Return [X, Y] of the center of cell containing provided text 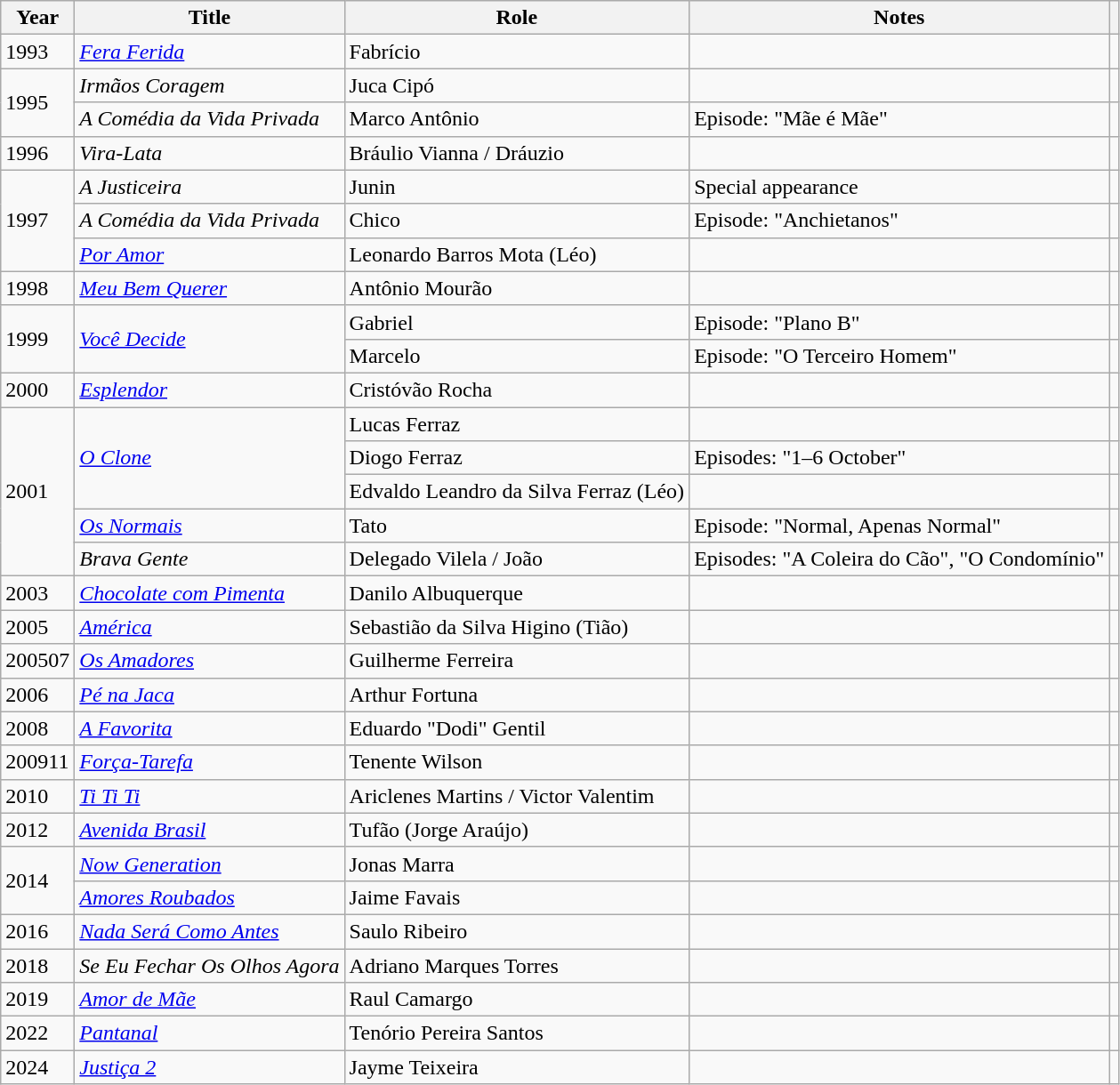
Chocolate com Pimenta [210, 593]
Leonardo Barros Mota (Léo) [517, 254]
Os Amadores [210, 661]
Meu Bem Querer [210, 288]
Episode: "O Terceiro Homem" [899, 356]
Diogo Ferraz [517, 458]
Lucas Ferraz [517, 424]
2024 [37, 1067]
Sebastião da Silva Higino (Tião) [517, 627]
Episode: "Plano B" [899, 322]
Jonas Marra [517, 864]
1997 [37, 221]
2001 [37, 492]
Por Amor [210, 254]
2008 [37, 728]
Jayme Teixeira [517, 1067]
2010 [37, 796]
2019 [37, 1000]
Esplendor [210, 390]
Força-Tarefa [210, 762]
Episode: "Normal, Apenas Normal" [899, 526]
2000 [37, 390]
Nada Será Como Antes [210, 931]
Marco Antônio [517, 119]
Episode: "Mãe é Mãe" [899, 119]
Vira-Lata [210, 153]
Amores Roubados [210, 897]
Raul Camargo [517, 1000]
Gabriel [517, 322]
Justiça 2 [210, 1067]
Irmãos Coragem [210, 85]
Os Normais [210, 526]
Title [210, 18]
2005 [37, 627]
Ti Ti Ti [210, 796]
1993 [37, 52]
Guilherme Ferreira [517, 661]
1996 [37, 153]
Juca Cipó [517, 85]
Notes [899, 18]
Tenente Wilson [517, 762]
Arthur Fortuna [517, 695]
A Favorita [210, 728]
Bráulio Vianna / Dráuzio [517, 153]
Danilo Albuquerque [517, 593]
Edvaldo Leandro da Silva Ferraz (Léo) [517, 492]
200911 [37, 762]
Brava Gente [210, 559]
Episodes: "1–6 October" [899, 458]
Chico [517, 221]
Tato [517, 526]
Now Generation [210, 864]
O Clone [210, 458]
2014 [37, 880]
Você Decide [210, 339]
Fabrício [517, 52]
1998 [37, 288]
Tenório Pereira Santos [517, 1033]
Eduardo "Dodi" Gentil [517, 728]
2016 [37, 931]
Tufão (Jorge Araújo) [517, 830]
América [210, 627]
Fera Ferida [210, 52]
Ariclenes Martins / Victor Valentim [517, 796]
Adriano Marques Torres [517, 965]
Year [37, 18]
2006 [37, 695]
Marcelo [517, 356]
2022 [37, 1033]
2018 [37, 965]
Saulo Ribeiro [517, 931]
2012 [37, 830]
Pantanal [210, 1033]
Episodes: "A Coleira do Cão", "O Condomínio" [899, 559]
Avenida Brasil [210, 830]
2003 [37, 593]
Junin [517, 187]
Cristóvão Rocha [517, 390]
Pé na Jaca [210, 695]
Episode: "Anchietanos" [899, 221]
200507 [37, 661]
Delegado Vilela / João [517, 559]
Special appearance [899, 187]
Role [517, 18]
1999 [37, 339]
Se Eu Fechar Os Olhos Agora [210, 965]
Antônio Mourão [517, 288]
Jaime Favais [517, 897]
1995 [37, 102]
A Justiceira [210, 187]
Amor de Mãe [210, 1000]
